From the cell containing the given text, extract its center point as (X, Y) coordinate. 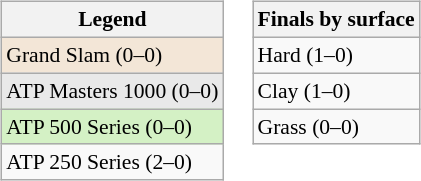
ATP 250 Series (2–0) (112, 162)
Grass (0–0) (336, 127)
Hard (1–0) (336, 55)
Legend (112, 20)
Grand Slam (0–0) (112, 55)
Clay (1–0) (336, 91)
Finals by surface (336, 20)
ATP Masters 1000 (0–0) (112, 91)
ATP 500 Series (0–0) (112, 127)
